Extract the [x, y] coordinate from the center of the cell holding the provided text.  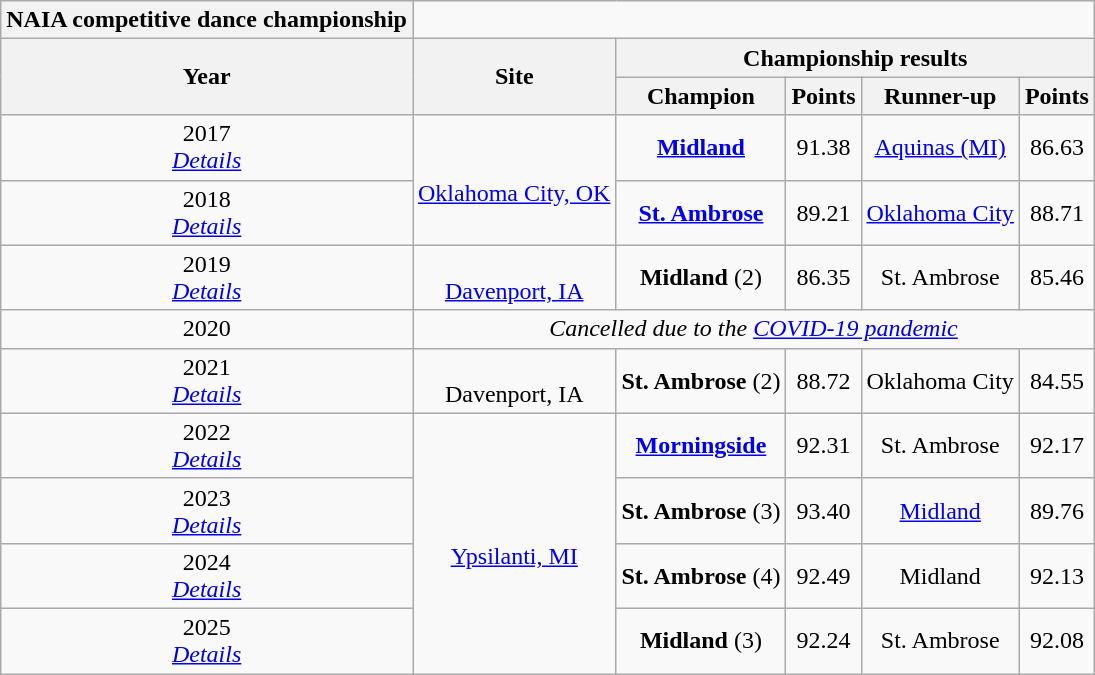
89.21 [824, 212]
92.13 [1056, 576]
Ypsilanti, MI [514, 543]
89.76 [1056, 510]
92.08 [1056, 640]
Site [514, 77]
NAIA competitive dance championship [207, 20]
Midland (3) [701, 640]
2019 Details [207, 278]
92.49 [824, 576]
2024 Details [207, 576]
Year [207, 77]
St. Ambrose (4) [701, 576]
92.31 [824, 446]
85.46 [1056, 278]
Cancelled due to the COVID-19 pandemic [753, 329]
86.35 [824, 278]
Runner-up [940, 96]
Championship results [855, 58]
93.40 [824, 510]
2022 Details [207, 446]
2023 Details [207, 510]
88.72 [824, 380]
92.24 [824, 640]
91.38 [824, 148]
St. Ambrose (2) [701, 380]
2017 Details [207, 148]
88.71 [1056, 212]
Aquinas (MI) [940, 148]
Champion [701, 96]
2025 Details [207, 640]
St. Ambrose (3) [701, 510]
2020 [207, 329]
2018 Details [207, 212]
86.63 [1056, 148]
2021 Details [207, 380]
84.55 [1056, 380]
Oklahoma City, OK [514, 180]
Morningside [701, 446]
92.17 [1056, 446]
Midland (2) [701, 278]
